Extract the (X, Y) coordinate from the center of the cell holding the provided text.  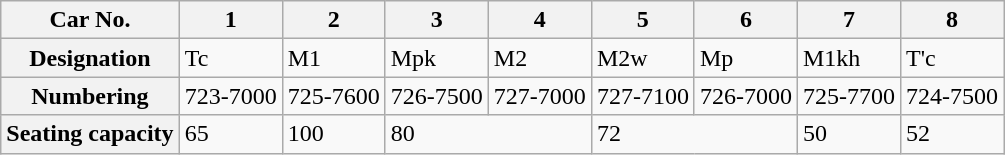
725-7600 (334, 96)
T'c (952, 58)
M1 (334, 58)
Tc (230, 58)
Designation (90, 58)
100 (334, 134)
8 (952, 20)
Mpk (436, 58)
7 (848, 20)
Mp (746, 58)
80 (488, 134)
727-7100 (642, 96)
M1kh (848, 58)
72 (694, 134)
724-7500 (952, 96)
725-7700 (848, 96)
1 (230, 20)
M2w (642, 58)
6 (746, 20)
50 (848, 134)
3 (436, 20)
52 (952, 134)
726-7500 (436, 96)
65 (230, 134)
727-7000 (540, 96)
4 (540, 20)
5 (642, 20)
Seating capacity (90, 134)
2 (334, 20)
M2 (540, 58)
726-7000 (746, 96)
723-7000 (230, 96)
Car No. (90, 20)
Numbering (90, 96)
